Identify which cell holds the provided text, then report its (X, Y) central coordinate. 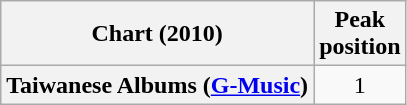
1 (360, 85)
Chart (2010) (158, 34)
Peakposition (360, 34)
Taiwanese Albums (G-Music) (158, 85)
